From the cell containing the given text, extract its center point as (x, y) coordinate. 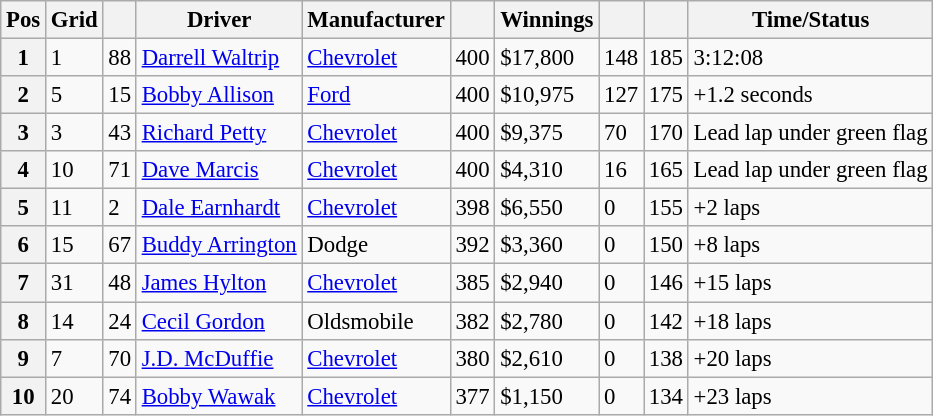
James Hylton (219, 283)
Cecil Gordon (219, 321)
+23 laps (810, 396)
+1.2 seconds (810, 95)
142 (666, 321)
$2,940 (547, 283)
$2,610 (547, 358)
Winnings (547, 20)
155 (666, 208)
71 (120, 170)
+2 laps (810, 208)
74 (120, 396)
J.D. McDuffie (219, 358)
Manufacturer (376, 20)
88 (120, 58)
146 (666, 283)
127 (622, 95)
398 (472, 208)
Bobby Allison (219, 95)
134 (666, 396)
+15 laps (810, 283)
11 (74, 208)
185 (666, 58)
$1,150 (547, 396)
392 (472, 245)
$9,375 (547, 133)
$10,975 (547, 95)
Oldsmobile (376, 321)
14 (74, 321)
$4,310 (547, 170)
6 (24, 245)
4 (24, 170)
Time/Status (810, 20)
$3,360 (547, 245)
Pos (24, 20)
150 (666, 245)
8 (24, 321)
+20 laps (810, 358)
$2,780 (547, 321)
43 (120, 133)
138 (666, 358)
9 (24, 358)
24 (120, 321)
67 (120, 245)
165 (666, 170)
20 (74, 396)
Driver (219, 20)
Dodge (376, 245)
Bobby Wawak (219, 396)
Dave Marcis (219, 170)
175 (666, 95)
$6,550 (547, 208)
Buddy Arrington (219, 245)
3:12:08 (810, 58)
48 (120, 283)
Darrell Waltrip (219, 58)
382 (472, 321)
31 (74, 283)
148 (622, 58)
$17,800 (547, 58)
377 (472, 396)
16 (622, 170)
380 (472, 358)
Dale Earnhardt (219, 208)
170 (666, 133)
+8 laps (810, 245)
385 (472, 283)
Grid (74, 20)
+18 laps (810, 321)
Richard Petty (219, 133)
Ford (376, 95)
